Search for the cell housing the specified text and yield its [x, y] center coordinate. 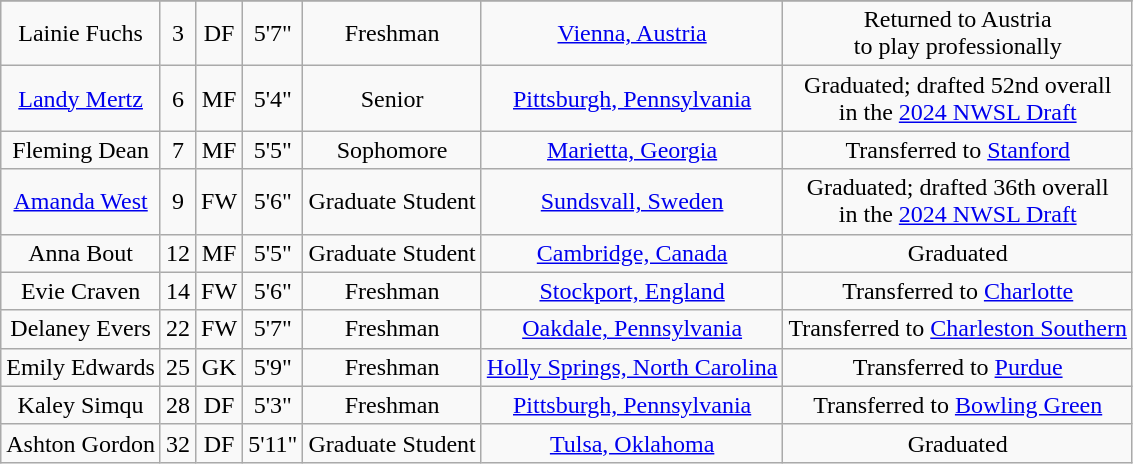
22 [178, 329]
Amanda West [81, 202]
32 [178, 443]
Kaley Simqu [81, 405]
Anna Bout [81, 253]
Evie Craven [81, 291]
Sophomore [392, 150]
Fleming Dean [81, 150]
GK [220, 367]
Transferred to Charleston Southern [958, 329]
Emily Edwards [81, 367]
Transferred to Stanford [958, 150]
Transferred to Purdue [958, 367]
Ashton Gordon [81, 443]
7 [178, 150]
Vienna, Austria [632, 34]
Sundsvall, Sweden [632, 202]
Transferred to Charlotte [958, 291]
5'4" [273, 98]
Senior [392, 98]
Tulsa, Oklahoma [632, 443]
14 [178, 291]
Holly Springs, North Carolina [632, 367]
Lainie Fuchs [81, 34]
6 [178, 98]
9 [178, 202]
5'3" [273, 405]
Cambridge, Canada [632, 253]
Oakdale, Pennsylvania [632, 329]
Marietta, Georgia [632, 150]
Delaney Evers [81, 329]
Transferred to Bowling Green [958, 405]
5'9" [273, 367]
5'11" [273, 443]
Graduated; drafted 36th overallin the 2024 NWSL Draft [958, 202]
3 [178, 34]
Stockport, England [632, 291]
Returned to Austriato play professionally [958, 34]
12 [178, 253]
25 [178, 367]
28 [178, 405]
Landy Mertz [81, 98]
Graduated; drafted 52nd overallin the 2024 NWSL Draft [958, 98]
